Provide the (X, Y) coordinate of the cell's center where the given text is located.  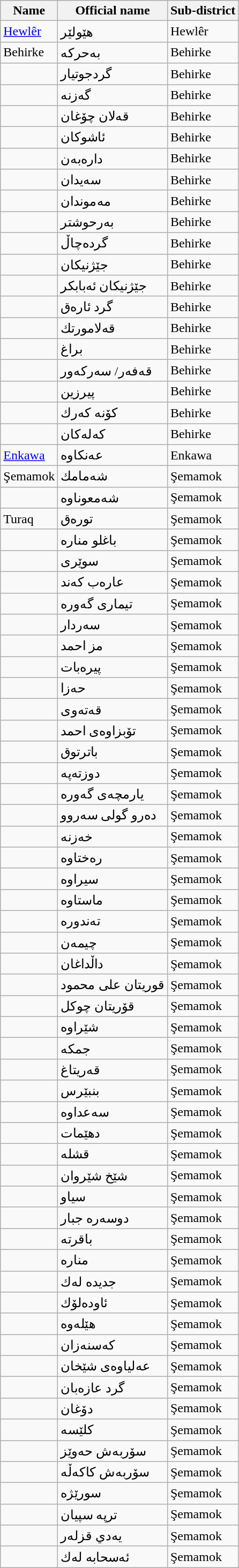
تيمارى گه‌وره‌ (113, 604)
قه‌لامورتك (113, 328)
عه‌نكاوه‌ (113, 455)
ئاشوكان (113, 138)
قه‌فه‌ر/ سه‌ركه‌ور (113, 371)
سه‌ردار (113, 625)
شێخ شێروان (113, 1175)
يه‌دي قزله‌ر (113, 1536)
توره‌ق (113, 519)
گرد ئاره‌ق (113, 307)
داره‌به‌ن (113, 159)
جێژنيكان ئه‌بابكر (113, 286)
شه‌معوناوه‌ (113, 497)
ره‌ختاوه‌ (113, 858)
ماستاوه‌ (113, 900)
دهێمات (113, 1133)
هێولێر (113, 32)
Turaq (29, 519)
قه‌ريتاغ (113, 1069)
Sub-district (203, 11)
جمكه‌ (113, 1049)
خه‌زنه‌ (113, 836)
گردجوتيار (113, 74)
كلێسه‌ (113, 1430)
قۆريتان چوكل (113, 1006)
جديده‌ له‌ك (113, 1281)
تۆبزاوه‌ى احمد (113, 730)
پيرزين (113, 391)
سيراوه‌ (113, 879)
چيمه‌ن (113, 943)
مه‌موندان (113, 201)
دۆغان (113, 1408)
كه‌له‌كان (113, 434)
باغلو مناره‌ (113, 540)
قه‌ته‌وى (113, 710)
ئاوده‌لۆك (113, 1303)
مز احمد (113, 646)
بنبێرس (113, 1091)
سۆربه‌ش كاكه‌ڵه‌ (113, 1472)
دوسه‌ره‌ جبار (113, 1218)
قوريتان على محمود (113, 985)
Name (29, 11)
ترپه‌ سپيان (113, 1514)
سياو (113, 1197)
به‌رحوشتر (113, 222)
سورێژه‌ (113, 1494)
Official name (113, 11)
به‌حركه‌ (113, 52)
باقرته‌ (113, 1239)
كه‌سنه‌زان (113, 1345)
يارمچه‌ى گه‌وره‌ (113, 794)
ده‌رو گولى سه‌روو (113, 816)
كۆنه‌ كه‌رك (113, 413)
مناره‌ (113, 1260)
هێله‌وه‌ (113, 1324)
جێژنيكان (113, 265)
ته‌ندوره‌ (113, 921)
قشله‌ (113, 1155)
سه‌يدان (113, 180)
دوزته‌په‌ (113, 773)
سۆربه‌ش حه‌وێز (113, 1451)
سوێرى (113, 561)
قه‌لان چۆغان (113, 116)
براغ (113, 349)
گرد عازه‌بان (113, 1388)
ئه‌سحابه‌ له‌ك (113, 1557)
شه‌مامك (113, 477)
باترتوق (113, 752)
داڵداغان (113, 964)
حه‌زا (113, 688)
سه‌عداوه‌ (113, 1112)
شێراوه‌ (113, 1027)
پيره‌بات (113, 667)
عه‌لياوه‌ى شێخان (113, 1366)
عاره‌ب كه‌ند (113, 582)
گه‌زنه‌ (113, 95)
گرده‌چاڵ (113, 243)
